Scan for the cell matching the given text and deliver its (x, y) coordinate at center. 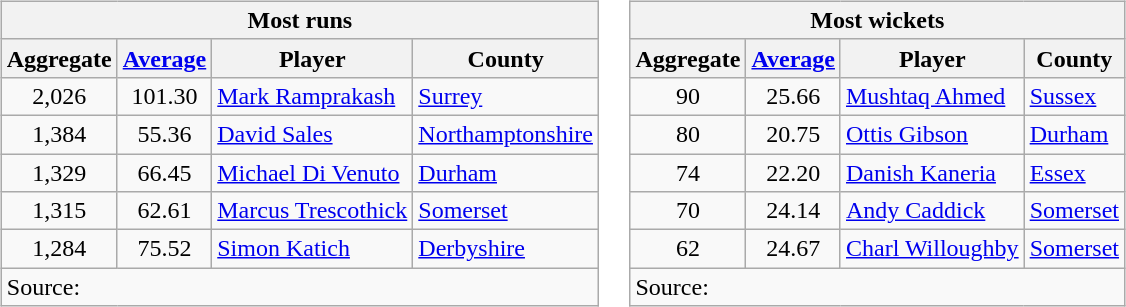
Essex (1074, 173)
75.52 (164, 249)
80 (688, 134)
1,284 (59, 249)
55.36 (164, 134)
Most runs (300, 20)
Michael Di Venuto (312, 173)
Simon Katich (312, 249)
101.30 (164, 96)
Ottis Gibson (932, 134)
1,315 (59, 211)
90 (688, 96)
62 (688, 249)
Derbyshire (506, 249)
Danish Kaneria (932, 173)
20.75 (794, 134)
1,384 (59, 134)
70 (688, 211)
Surrey (506, 96)
66.45 (164, 173)
Sussex (1074, 96)
Northamptonshire (506, 134)
24.67 (794, 249)
Most wickets (878, 20)
David Sales (312, 134)
24.14 (794, 211)
22.20 (794, 173)
Charl Willoughby (932, 249)
74 (688, 173)
Mark Ramprakash (312, 96)
Andy Caddick (932, 211)
62.61 (164, 211)
25.66 (794, 96)
2,026 (59, 96)
Mushtaq Ahmed (932, 96)
1,329 (59, 173)
Marcus Trescothick (312, 211)
